Provide the (x, y) coordinate of the cell's center where the given text is located.  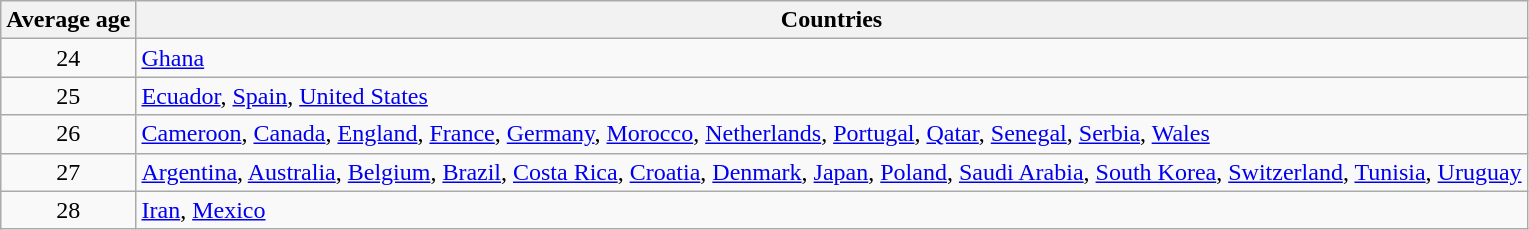
Ghana (832, 58)
24 (68, 58)
Iran, Mexico (832, 210)
Argentina, Australia, Belgium, Brazil, Costa Rica, Croatia, Denmark, Japan, Poland, Saudi Arabia, South Korea, Switzerland, Tunisia, Uruguay (832, 172)
Ecuador, Spain, United States (832, 96)
26 (68, 134)
27 (68, 172)
Cameroon, Canada, England, France, Germany, Morocco, Netherlands, Portugal, Qatar, Senegal, Serbia, Wales (832, 134)
28 (68, 210)
25 (68, 96)
Countries (832, 20)
Average age (68, 20)
